Pinpoint the cell where the given text exists, returning its (x, y) midpoint coordinate. 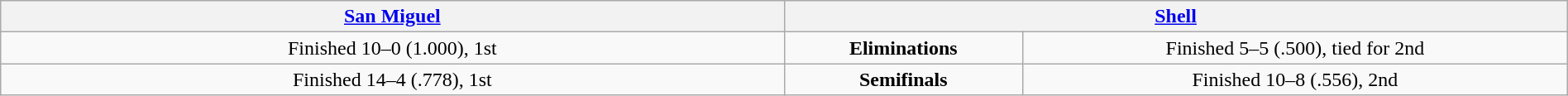
Eliminations (903, 48)
Finished 10–8 (.556), 2nd (1295, 79)
Semifinals (903, 79)
Shell (1176, 17)
Finished 14–4 (.778), 1st (392, 79)
Finished 5–5 (.500), tied for 2nd (1295, 48)
San Miguel (392, 17)
Finished 10–0 (1.000), 1st (392, 48)
